Detect which cell encompasses the target text, then output its [x, y] center coordinate. 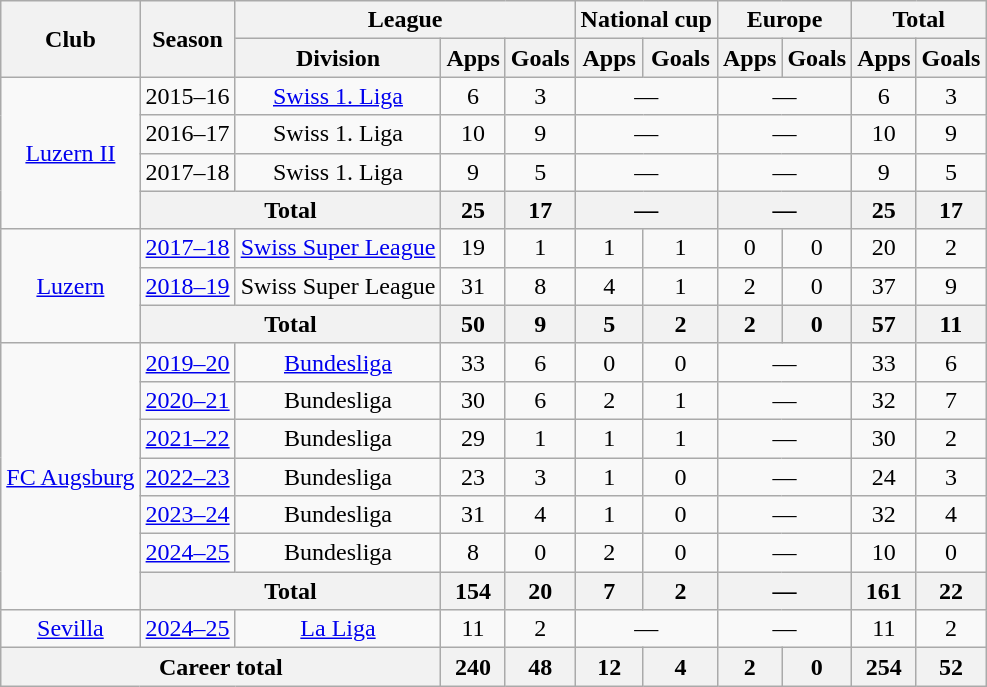
154 [473, 591]
2019–20 [188, 362]
2016–17 [188, 134]
2015–16 [188, 96]
Career total [221, 667]
19 [473, 248]
24 [884, 477]
23 [473, 477]
52 [951, 667]
12 [609, 667]
Division [338, 58]
Season [188, 39]
Europe [784, 20]
22 [951, 591]
29 [473, 438]
League [405, 20]
Luzern II [70, 153]
National cup [646, 20]
FC Augsburg [70, 476]
Club [70, 39]
57 [884, 324]
48 [540, 667]
2018–19 [188, 286]
La Liga [338, 629]
254 [884, 667]
2022–23 [188, 477]
Luzern [70, 286]
2020–21 [188, 400]
37 [884, 286]
2021–22 [188, 438]
2023–24 [188, 515]
Sevilla [70, 629]
161 [884, 591]
50 [473, 324]
240 [473, 667]
